Pinpoint the cell where the given text exists, returning its (X, Y) midpoint coordinate. 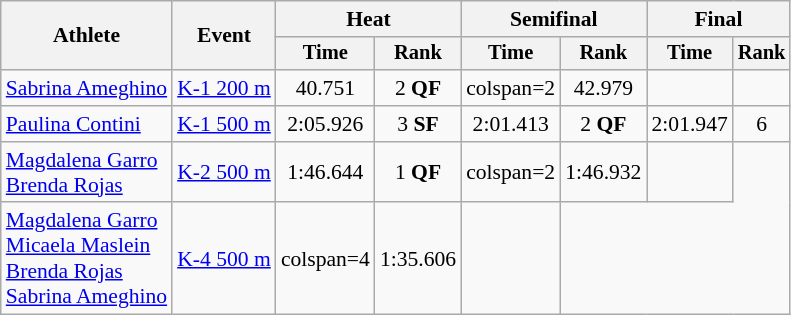
Magdalena GarroMicaela MasleinBrenda RojasSabrina Ameghino (86, 259)
1:35.606 (418, 259)
Semifinal (554, 19)
3 SF (418, 124)
1 QF (418, 172)
1:46.644 (326, 172)
Paulina Contini (86, 124)
40.751 (326, 88)
2:05.926 (326, 124)
K-1 500 m (224, 124)
Magdalena GarroBrenda Rojas (86, 172)
K-1 200 m (224, 88)
Sabrina Ameghino (86, 88)
Athlete (86, 36)
2:01.413 (510, 124)
colspan=4 (326, 259)
K-4 500 m (224, 259)
Final (718, 19)
6 (762, 124)
K-2 500 m (224, 172)
Heat (368, 19)
2:01.947 (689, 124)
42.979 (603, 88)
Event (224, 36)
1:46.932 (603, 172)
